Return the (X, Y) coordinate for the center point of the cell that contains the specified text.  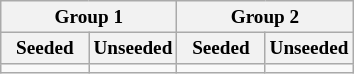
Group 2 (265, 17)
Group 1 (89, 17)
